Detect which cell encompasses the target text, then output its [x, y] center coordinate. 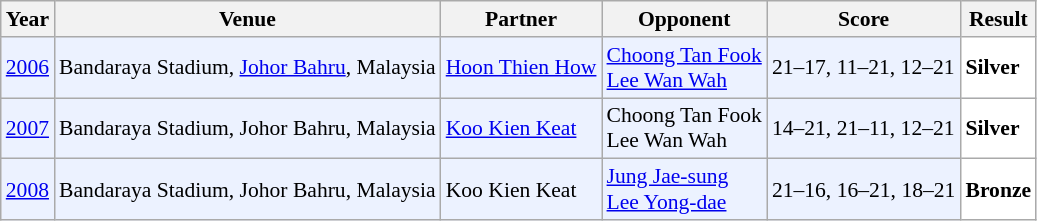
Hoon Thien How [522, 68]
14–21, 21–11, 12–21 [864, 128]
Year [28, 19]
Result [998, 19]
Score [864, 19]
21–16, 16–21, 18–21 [864, 190]
Bronze [998, 190]
21–17, 11–21, 12–21 [864, 68]
2006 [28, 68]
Partner [522, 19]
2007 [28, 128]
Venue [248, 19]
Jung Jae-sung Lee Yong-dae [684, 190]
Opponent [684, 19]
2008 [28, 190]
